Find where the given text appears and provide that cell's center as (X, Y) coordinate. 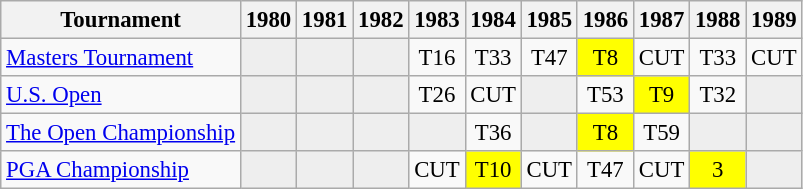
1982 (381, 20)
1989 (774, 20)
U.S. Open (121, 95)
1984 (493, 20)
T59 (661, 133)
1987 (661, 20)
T16 (437, 58)
1985 (549, 20)
The Open Championship (121, 133)
T36 (493, 133)
T9 (661, 95)
T26 (437, 95)
T53 (605, 95)
1980 (268, 20)
3 (718, 170)
1981 (325, 20)
Tournament (121, 20)
T10 (493, 170)
Masters Tournament (121, 58)
1986 (605, 20)
1983 (437, 20)
PGA Championship (121, 170)
1988 (718, 20)
T32 (718, 95)
